Pinpoint the cell where the given text exists, returning its [x, y] midpoint coordinate. 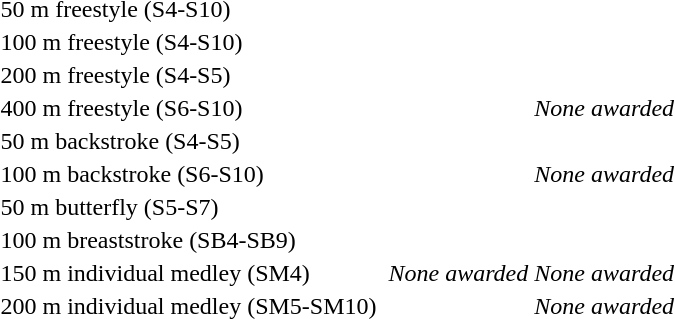
None awarded [458, 273]
